Scan for the cell matching the given text and deliver its [x, y] coordinate at center. 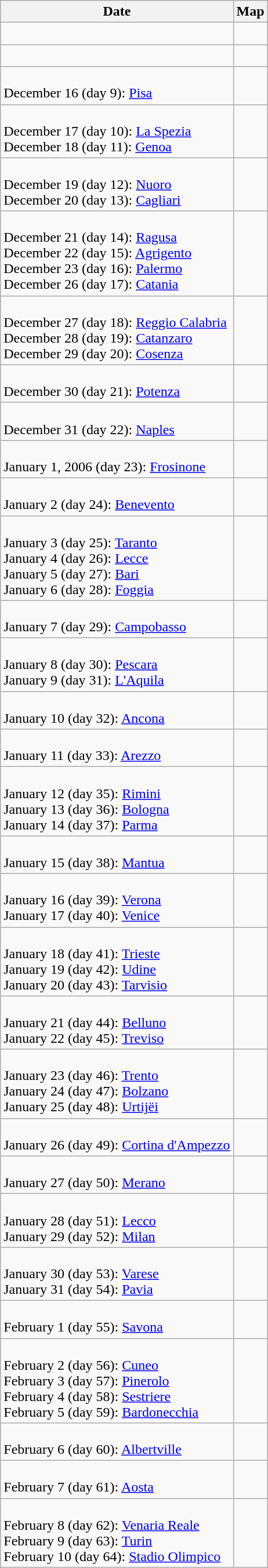
January 11 (day 33): Arezzo [117, 748]
January 1, 2006 (day 23): Frosinone [117, 459]
January 8 (day 30): Pescara January 9 (day 31): L'Aquila [117, 665]
February 1 (day 55): Savona [117, 1319]
December 21 (day 14): Ragusa December 22 (day 15): Agrigento December 23 (day 16): Palermo December 26 (day 17): Catania [117, 253]
January 3 (day 25): Taranto January 4 (day 26): Lecce January 5 (day 27): Bari January 6 (day 28): Foggia [117, 558]
Date [117, 12]
December 17 (day 10): La Spezia December 18 (day 11): Genoa [117, 131]
February 8 (day 62): Venaria Reale February 9 (day 63): Turin February 10 (day 64): Stadio Olimpico [117, 1533]
February 2 (day 56): Cuneo February 3 (day 57): Pinerolo February 4 (day 58): Sestriere February 5 (day 59): Bardonecchia [117, 1380]
December 31 (day 22): Naples [117, 421]
January 26 (day 49): Cortina d'Ampezzo [117, 1137]
January 27 (day 50): Merano [117, 1174]
January 23 (day 46): Trento January 24 (day 47): Bolzano January 25 (day 48): Urtijëi [117, 1084]
January 21 (day 44): Belluno January 22 (day 45): Treviso [117, 1023]
January 30 (day 53): Varese January 31 (day 54): Pavia [117, 1274]
December 19 (day 12): Nuoro December 20 (day 13): Cagliari [117, 184]
February 6 (day 60): Albertville [117, 1442]
January 2 (day 24): Benevento [117, 496]
February 7 (day 61): Aosta [117, 1479]
December 30 (day 21): Potenza [117, 384]
January 10 (day 32): Ancona [117, 711]
January 12 (day 35): Rimini January 13 (day 36): Bologna January 14 (day 37): Parma [117, 801]
January 15 (day 38): Mantua [117, 854]
January 16 (day 39): Verona January 17 (day 40): Venice [117, 900]
January 7 (day 29): Campobasso [117, 619]
January 18 (day 41): Trieste January 19 (day 42): Udine January 20 (day 43): Tarvisio [117, 961]
December 27 (day 18): Reggio Calabria December 28 (day 19): Catanzaro December 29 (day 20): Cosenza [117, 330]
Map [251, 12]
January 28 (day 51): Lecco January 29 (day 52): Milan [117, 1220]
December 16 (day 9): Pisa [117, 86]
